From the cell containing the given text, extract its center point as [x, y] coordinate. 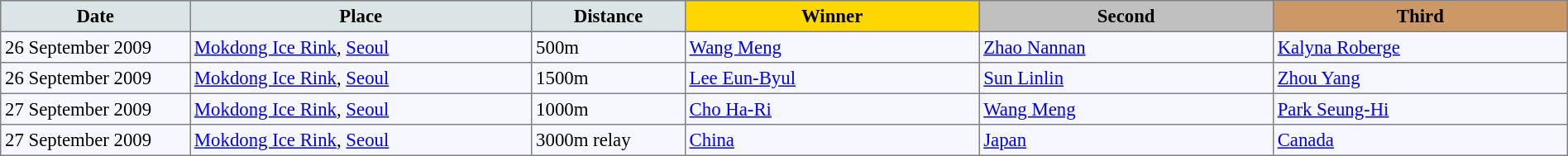
1000m [609, 109]
500m [609, 47]
Third [1420, 17]
Second [1126, 17]
Distance [609, 17]
Zhao Nannan [1126, 47]
China [832, 140]
1500m [609, 78]
Zhou Yang [1420, 78]
Kalyna Roberge [1420, 47]
Date [96, 17]
Sun Linlin [1126, 78]
Lee Eun-Byul [832, 78]
Canada [1420, 140]
Place [361, 17]
Japan [1126, 140]
Park Seung-Hi [1420, 109]
3000m relay [609, 140]
Cho Ha-Ri [832, 109]
Winner [832, 17]
